Provide the [X, Y] coordinate of the cell's center where the given text is located.  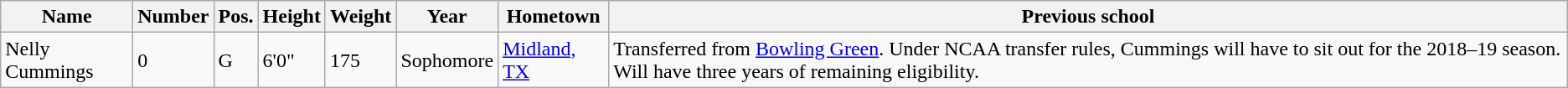
Pos. [236, 17]
Weight [360, 17]
Hometown [554, 17]
6'0" [291, 60]
Sophomore [447, 60]
G [236, 60]
Nelly Cummings [67, 60]
Previous school [1089, 17]
Number [173, 17]
0 [173, 60]
Height [291, 17]
Name [67, 17]
175 [360, 60]
Year [447, 17]
Midland, TX [554, 60]
